Return (x, y) of the center of cell containing provided text 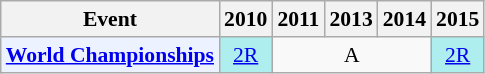
World Championships (110, 55)
2015 (458, 19)
2010 (246, 19)
Event (110, 19)
2011 (298, 19)
2013 (350, 19)
2014 (404, 19)
A (352, 55)
